Search for the cell housing the specified text and yield its (x, y) center coordinate. 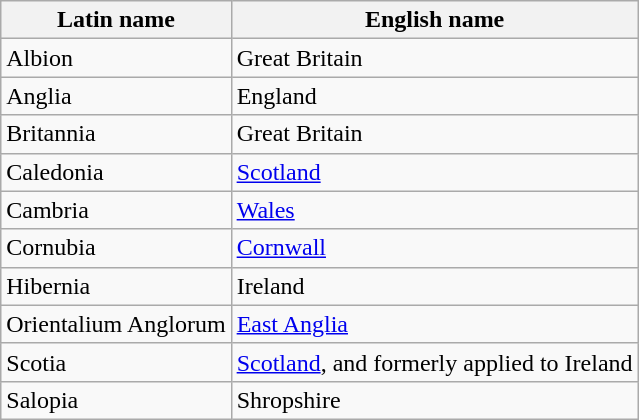
Cambria (116, 210)
Scotia (116, 362)
Caledonia (116, 172)
Hibernia (116, 286)
Ireland (434, 286)
Scotland (434, 172)
Cornubia (116, 248)
English name (434, 20)
Wales (434, 210)
Latin name (116, 20)
Shropshire (434, 400)
Scotland, and formerly applied to Ireland (434, 362)
Salopia (116, 400)
Albion (116, 58)
Cornwall (434, 248)
England (434, 96)
Orientalium Anglorum (116, 324)
Anglia (116, 96)
East Anglia (434, 324)
Britannia (116, 134)
